Find where the given text appears and provide that cell's center as [X, Y] coordinate. 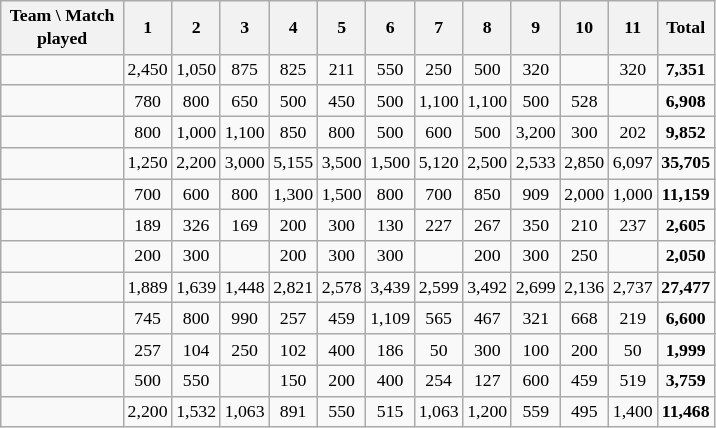
186 [390, 350]
267 [488, 226]
559 [536, 412]
104 [196, 350]
5,120 [438, 162]
127 [488, 380]
237 [632, 226]
990 [244, 318]
1,050 [196, 70]
2,821 [294, 288]
1,999 [686, 350]
2,737 [632, 288]
2,136 [584, 288]
9,852 [686, 132]
227 [438, 226]
Total [686, 28]
2 [196, 28]
3,439 [390, 288]
6,600 [686, 318]
1,400 [632, 412]
11,468 [686, 412]
254 [438, 380]
102 [294, 350]
7 [438, 28]
1,532 [196, 412]
3,000 [244, 162]
2,450 [148, 70]
2,699 [536, 288]
1,639 [196, 288]
210 [584, 226]
169 [244, 226]
875 [244, 70]
130 [390, 226]
4 [294, 28]
202 [632, 132]
100 [536, 350]
1,109 [390, 318]
150 [294, 380]
565 [438, 318]
825 [294, 70]
2,533 [536, 162]
2,500 [488, 162]
891 [294, 412]
745 [148, 318]
1,300 [294, 194]
519 [632, 380]
3,759 [686, 380]
219 [632, 318]
780 [148, 100]
9 [536, 28]
35,705 [686, 162]
1,889 [148, 288]
189 [148, 226]
7,351 [686, 70]
2,850 [584, 162]
8 [488, 28]
3,200 [536, 132]
515 [390, 412]
27,477 [686, 288]
1,200 [488, 412]
450 [342, 100]
6 [390, 28]
2,578 [342, 288]
5,155 [294, 162]
467 [488, 318]
11 [632, 28]
495 [584, 412]
321 [536, 318]
6,908 [686, 100]
326 [196, 226]
10 [584, 28]
6,097 [632, 162]
668 [584, 318]
3,500 [342, 162]
350 [536, 226]
3 [244, 28]
211 [342, 70]
2,050 [686, 256]
1,448 [244, 288]
Team \ Match played [62, 28]
11,159 [686, 194]
528 [584, 100]
1 [148, 28]
5 [342, 28]
2,599 [438, 288]
650 [244, 100]
3,492 [488, 288]
909 [536, 194]
2,000 [584, 194]
1,250 [148, 162]
2,605 [686, 226]
